Detect which cell encompasses the target text, then output its (X, Y) center coordinate. 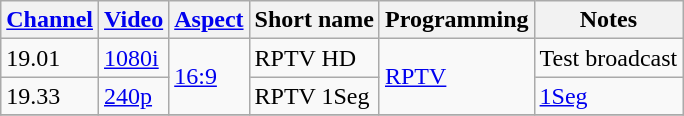
16:9 (209, 77)
Short name (314, 20)
Video (134, 20)
19.01 (50, 58)
RPTV HD (314, 58)
1Seg (608, 96)
240p (134, 96)
RPTV (456, 77)
Aspect (209, 20)
Test broadcast (608, 58)
19.33 (50, 96)
1080i (134, 58)
Channel (50, 20)
Notes (608, 20)
RPTV 1Seg (314, 96)
Programming (456, 20)
